Return the (X, Y) coordinate for the center point of the cell that contains the specified text.  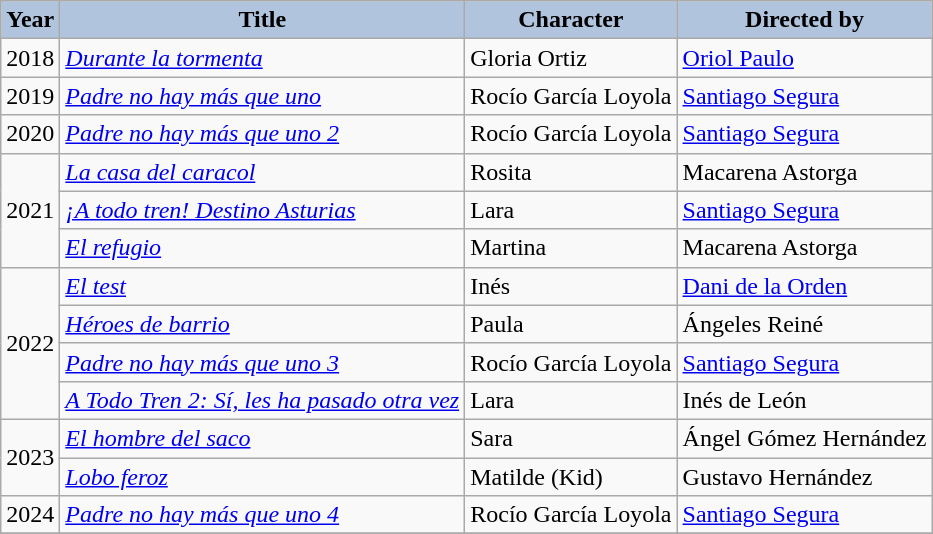
El test (262, 286)
Gloria Ortiz (571, 58)
¡A todo tren! Destino Asturias (262, 210)
Inés (571, 286)
Padre no hay más que uno 3 (262, 362)
Rosita (571, 172)
2023 (30, 457)
Matilde (Kid) (571, 477)
Padre no hay más que uno (262, 96)
2018 (30, 58)
Sara (571, 438)
Padre no hay más que uno 4 (262, 515)
2024 (30, 515)
Ángel Gómez Hernández (804, 438)
Paula (571, 324)
Inés de León (804, 400)
La casa del caracol (262, 172)
Oriol Paulo (804, 58)
2021 (30, 210)
Character (571, 20)
2019 (30, 96)
Gustavo Hernández (804, 477)
El refugio (262, 248)
Title (262, 20)
El hombre del saco (262, 438)
Héroes de barrio (262, 324)
Martina (571, 248)
Dani de la Orden (804, 286)
Ángeles Reiné (804, 324)
2020 (30, 134)
A Todo Tren 2: Sí, les ha pasado otra vez (262, 400)
2022 (30, 343)
Padre no hay más que uno 2 (262, 134)
Year (30, 20)
Durante la tormenta (262, 58)
Directed by (804, 20)
Lobo feroz (262, 477)
